Capture the cell that displays the provided text and extract its [X, Y] central coordinate. 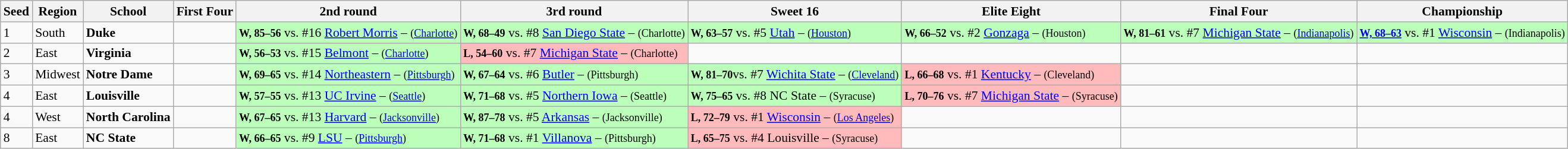
L, 70–76 vs. #7 Michigan State – (Syracuse) [1011, 96]
Virginia [128, 53]
Midwest [58, 75]
W, 71–68 vs. #1 Villanova – (Pittsburgh) [574, 138]
W, 67–64 vs. #6 Butler – (Pittsburgh) [574, 75]
South [58, 33]
W, 81–70vs. #7 Wichita State – (Cleveland) [795, 75]
Championship [1463, 11]
North Carolina [128, 117]
Louisville [128, 96]
3 [17, 75]
2nd round [348, 11]
L, 65–75 vs. #4 Louisville – (Syracuse) [795, 138]
2 [17, 53]
W, 71–68 vs. #5 Northern Iowa – (Seattle) [574, 96]
W, 66–65 vs. #9 LSU – (Pittsburgh) [348, 138]
Elite Eight [1011, 11]
First Four [205, 11]
School [128, 11]
W, 75–65 vs. #8 NC State – (Syracuse) [795, 96]
W, 67–65 vs. #13 Harvard – (Jacksonville) [348, 117]
W, 68–49 vs. #8 San Diego State – (Charlotte) [574, 33]
W, 69–65 vs. #14 Northeastern – (Pittsburgh) [348, 75]
Notre Dame [128, 75]
3rd round [574, 11]
W, 85–56 vs. #16 Robert Morris – (Charlotte) [348, 33]
W, 87–78 vs. #5 Arkansas – (Jacksonville) [574, 117]
W, 63–57 vs. #5 Utah – (Houston) [795, 33]
W, 57–55 vs. #13 UC Irvine – (Seattle) [348, 96]
1 [17, 33]
Seed [17, 11]
L, 66–68 vs. #1 Kentucky – (Cleveland) [1011, 75]
8 [17, 138]
W, 81–61 vs. #7 Michigan State – (Indianapolis) [1239, 33]
L, 72–79 vs. #1 Wisconsin – (Los Angeles) [795, 117]
West [58, 117]
Region [58, 11]
W, 66–52 vs. #2 Gonzaga – (Houston) [1011, 33]
W, 56–53 vs. #15 Belmont – (Charlotte) [348, 53]
Duke [128, 33]
NC State [128, 138]
W, 68–63 vs. #1 Wisconsin – (Indianapolis) [1463, 33]
Final Four [1239, 11]
L, 54–60 vs. #7 Michigan State – (Charlotte) [574, 53]
Sweet 16 [795, 11]
